Return the [x, y] coordinate for the center point of the cell that contains the specified text.  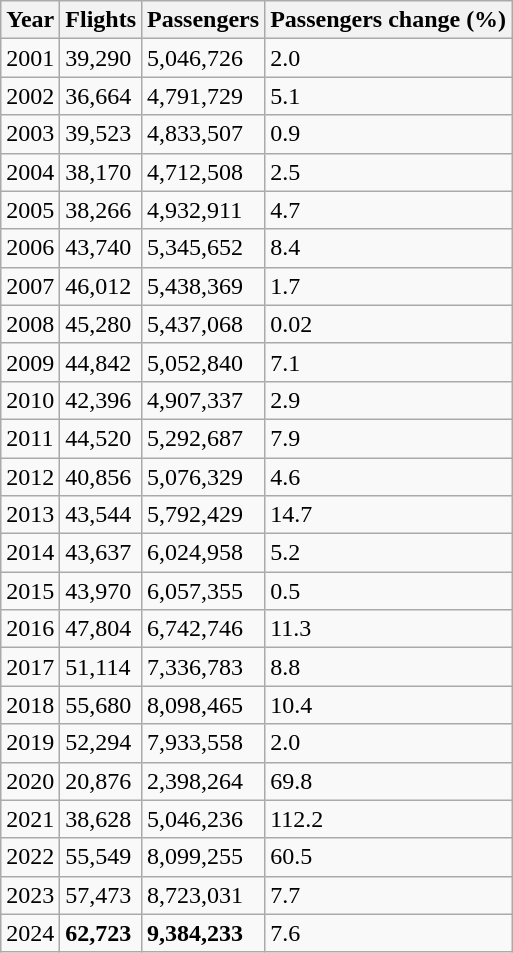
2020 [30, 781]
2,398,264 [204, 781]
7.6 [388, 933]
8,098,465 [204, 705]
38,628 [101, 819]
6,057,355 [204, 591]
8.8 [388, 667]
5,438,369 [204, 286]
2006 [30, 248]
2017 [30, 667]
7.9 [388, 438]
5.1 [388, 96]
112.2 [388, 819]
2001 [30, 58]
9,384,233 [204, 933]
57,473 [101, 895]
2023 [30, 895]
2010 [30, 400]
5,292,687 [204, 438]
5,437,068 [204, 324]
7.7 [388, 895]
1.7 [388, 286]
47,804 [101, 629]
Passengers change (%) [388, 20]
55,549 [101, 857]
2007 [30, 286]
2013 [30, 515]
44,520 [101, 438]
5,046,236 [204, 819]
39,290 [101, 58]
2014 [30, 553]
0.9 [388, 134]
42,396 [101, 400]
52,294 [101, 743]
38,266 [101, 210]
2024 [30, 933]
2008 [30, 324]
2005 [30, 210]
2.5 [388, 172]
4,833,507 [204, 134]
2011 [30, 438]
39,523 [101, 134]
11.3 [388, 629]
4,791,729 [204, 96]
20,876 [101, 781]
55,680 [101, 705]
8.4 [388, 248]
4,712,508 [204, 172]
40,856 [101, 477]
7,933,558 [204, 743]
44,842 [101, 362]
14.7 [388, 515]
36,664 [101, 96]
60.5 [388, 857]
0.02 [388, 324]
5,046,726 [204, 58]
Year [30, 20]
69.8 [388, 781]
43,740 [101, 248]
5,792,429 [204, 515]
45,280 [101, 324]
43,970 [101, 591]
2019 [30, 743]
7.1 [388, 362]
8,099,255 [204, 857]
4.7 [388, 210]
2003 [30, 134]
46,012 [101, 286]
5,076,329 [204, 477]
4,907,337 [204, 400]
0.5 [388, 591]
8,723,031 [204, 895]
2018 [30, 705]
5,052,840 [204, 362]
5,345,652 [204, 248]
10.4 [388, 705]
2004 [30, 172]
2016 [30, 629]
2022 [30, 857]
6,024,958 [204, 553]
43,637 [101, 553]
7,336,783 [204, 667]
4,932,911 [204, 210]
38,170 [101, 172]
6,742,746 [204, 629]
2002 [30, 96]
2015 [30, 591]
5.2 [388, 553]
4.6 [388, 477]
62,723 [101, 933]
2.9 [388, 400]
2012 [30, 477]
51,114 [101, 667]
Flights [101, 20]
Passengers [204, 20]
2021 [30, 819]
43,544 [101, 515]
2009 [30, 362]
